Scan for the cell matching the given text and deliver its (x, y) coordinate at center. 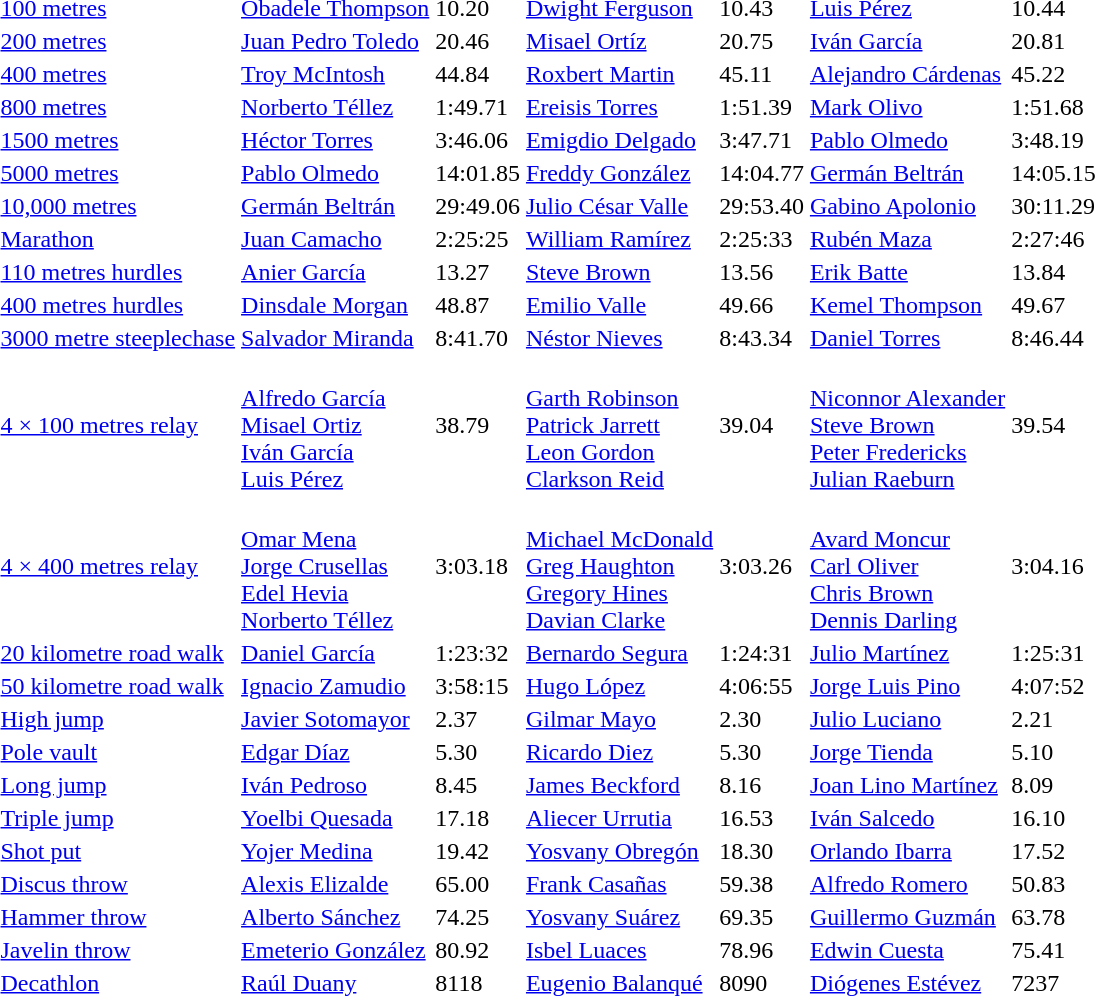
Roxbert Martin (619, 74)
3:03.18 (478, 566)
20.75 (762, 41)
1:24:31 (762, 653)
Avard MoncurCarl OliverChris BrownDennis Darling (907, 566)
Jorge Luis Pino (907, 686)
Emeterio González (336, 950)
Aliecer Urrutia (619, 818)
Michael McDonaldGreg HaughtonGregory HinesDavian Clarke (619, 566)
3:58:15 (478, 686)
Iván Salcedo (907, 818)
Orlando Ibarra (907, 851)
45.11 (762, 74)
Alberto Sánchez (336, 917)
Alexis Elizalde (336, 884)
Iván Pedroso (336, 785)
Yojer Medina (336, 851)
74.25 (478, 917)
48.87 (478, 305)
Misael Ortíz (619, 41)
Frank Casañas (619, 884)
49.66 (762, 305)
Gabino Apolonio (907, 206)
Bernardo Segura (619, 653)
1:51.39 (762, 107)
65.00 (478, 884)
18.30 (762, 851)
29:49.06 (478, 206)
Edgar Díaz (336, 752)
59.38 (762, 884)
3:47.71 (762, 140)
Alfredo Romero (907, 884)
29:53.40 (762, 206)
Emilio Valle (619, 305)
Julio César Valle (619, 206)
Néstor Nieves (619, 338)
Gilmar Mayo (619, 719)
Isbel Luaces (619, 950)
William Ramírez (619, 239)
Juan Pedro Toledo (336, 41)
Edwin Cuesta (907, 950)
Daniel García (336, 653)
Guillermo Guzmán (907, 917)
Alfredo GarcíaMisael OrtizIván GarcíaLuis Pérez (336, 425)
Joan Lino Martínez (907, 785)
20.46 (478, 41)
Anier García (336, 272)
Garth RobinsonPatrick JarrettLeon GordonClarkson Reid (619, 425)
Norberto Téllez (336, 107)
16.53 (762, 818)
44.84 (478, 74)
Omar MenaJorge CrusellasEdel HeviaNorberto Téllez (336, 566)
Freddy González (619, 173)
Ricardo Diez (619, 752)
Mark Olivo (907, 107)
8.45 (478, 785)
Kemel Thompson (907, 305)
Yoelbi Quesada (336, 818)
2.30 (762, 719)
Daniel Torres (907, 338)
Troy McIntosh (336, 74)
2.37 (478, 719)
Yosvany Suárez (619, 917)
78.96 (762, 950)
Ignacio Zamudio (336, 686)
8:41.70 (478, 338)
Emigdio Delgado (619, 140)
80.92 (478, 950)
Julio Martínez (907, 653)
2:25:33 (762, 239)
Javier Sotomayor (336, 719)
Iván García (907, 41)
Alejandro Cárdenas (907, 74)
Dinsdale Morgan (336, 305)
Ereisis Torres (619, 107)
Niconnor AlexanderSteve BrownPeter FredericksJulian Raeburn (907, 425)
Erik Batte (907, 272)
Juan Camacho (336, 239)
1:49.71 (478, 107)
2:25:25 (478, 239)
14:01.85 (478, 173)
Steve Brown (619, 272)
Yosvany Obregón (619, 851)
8:43.34 (762, 338)
3:46.06 (478, 140)
8.16 (762, 785)
Rubén Maza (907, 239)
1:23:32 (478, 653)
14:04.77 (762, 173)
17.18 (478, 818)
Hugo López (619, 686)
69.35 (762, 917)
3:03.26 (762, 566)
Salvador Miranda (336, 338)
39.04 (762, 425)
19.42 (478, 851)
Héctor Torres (336, 140)
38.79 (478, 425)
13.27 (478, 272)
Jorge Tienda (907, 752)
13.56 (762, 272)
Julio Luciano (907, 719)
4:06:55 (762, 686)
James Beckford (619, 785)
